Find where the given text appears and provide that cell's center as (x, y) coordinate. 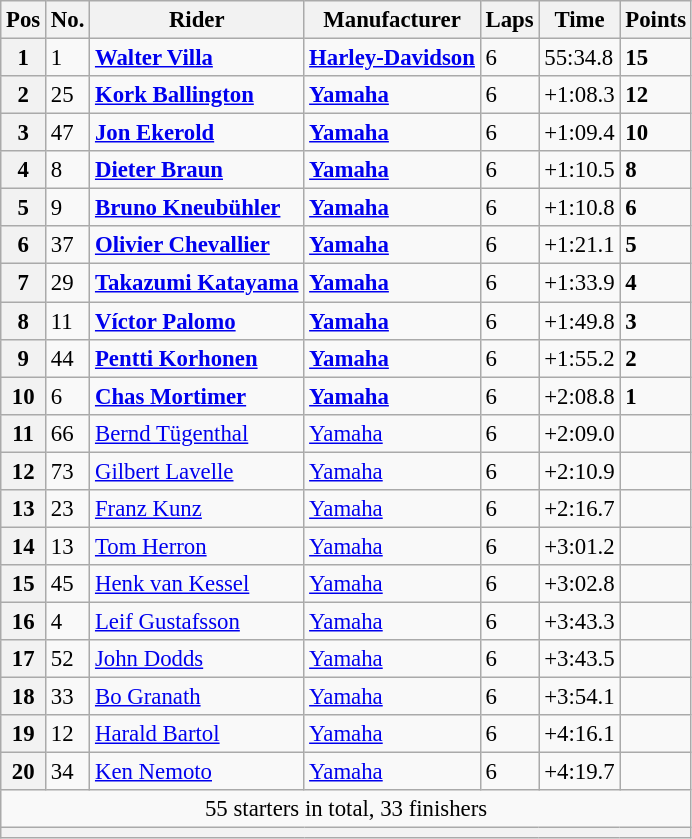
Tom Herron (197, 546)
+3:43.5 (580, 659)
John Dodds (197, 659)
+4:19.7 (580, 772)
Dieter Braun (197, 170)
34 (68, 772)
+2:08.8 (580, 396)
+3:02.8 (580, 584)
+2:10.9 (580, 471)
29 (68, 283)
Takazumi Katayama (197, 283)
No. (68, 20)
+1:08.3 (580, 95)
16 (24, 621)
+4:16.1 (580, 734)
Bo Granath (197, 697)
+1:09.4 (580, 133)
55:34.8 (580, 58)
Laps (510, 20)
Jon Ekerold (197, 133)
+1:49.8 (580, 321)
23 (68, 509)
+1:33.9 (580, 283)
Chas Mortimer (197, 396)
Manufacturer (392, 20)
20 (24, 772)
37 (68, 245)
33 (68, 697)
Rider (197, 20)
Time (580, 20)
17 (24, 659)
Bernd Tügenthal (197, 433)
+1:55.2 (580, 358)
Víctor Palomo (197, 321)
Olivier Chevallier (197, 245)
Pos (24, 20)
Harley-Davidson (392, 58)
18 (24, 697)
Harald Bartol (197, 734)
Bruno Kneubühler (197, 208)
+3:43.3 (580, 621)
+2:16.7 (580, 509)
+2:09.0 (580, 433)
Franz Kunz (197, 509)
Points (656, 20)
19 (24, 734)
45 (68, 584)
+3:01.2 (580, 546)
47 (68, 133)
Leif Gustafsson (197, 621)
+3:54.1 (580, 697)
7 (24, 283)
+1:21.1 (580, 245)
66 (68, 433)
Ken Nemoto (197, 772)
25 (68, 95)
73 (68, 471)
Walter Villa (197, 58)
Pentti Korhonen (197, 358)
Kork Ballington (197, 95)
52 (68, 659)
+1:10.5 (580, 170)
14 (24, 546)
+1:10.8 (580, 208)
44 (68, 358)
Gilbert Lavelle (197, 471)
55 starters in total, 33 finishers (346, 809)
Henk van Kessel (197, 584)
